Pinpoint the cell where the given text exists, returning its (X, Y) midpoint coordinate. 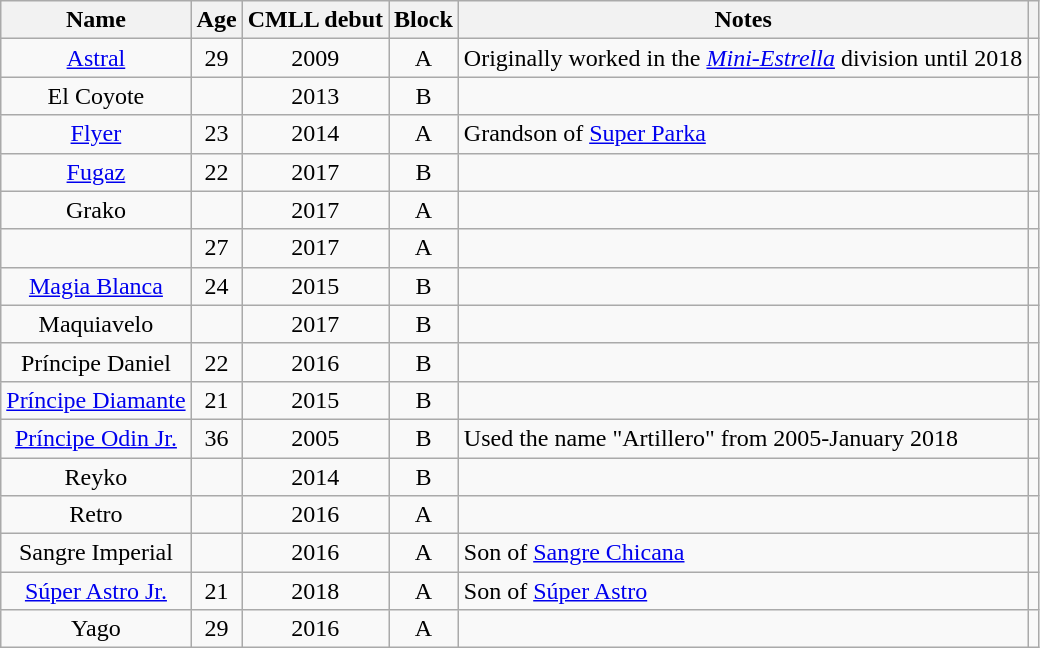
Astral (96, 58)
Name (96, 20)
Flyer (96, 134)
27 (216, 248)
Súper Astro Jr. (96, 591)
Reyko (96, 477)
24 (216, 286)
Age (216, 20)
CMLL debut (315, 20)
El Coyote (96, 96)
2013 (315, 96)
23 (216, 134)
Maquiavelo (96, 324)
2005 (315, 438)
2009 (315, 58)
Fugaz (96, 172)
Originally worked in the Mini-Estrella division until 2018 (742, 58)
2018 (315, 591)
Príncipe Daniel (96, 362)
Son of Súper Astro (742, 591)
Yago (96, 629)
Sangre Imperial (96, 553)
Retro (96, 515)
Grako (96, 210)
Príncipe Diamante (96, 400)
Grandson of Super Parka (742, 134)
Notes (742, 20)
Block (424, 20)
36 (216, 438)
Son of Sangre Chicana (742, 553)
Magia Blanca (96, 286)
Used the name "Artillero" from 2005-January 2018 (742, 438)
Príncipe Odin Jr. (96, 438)
